Pinpoint the cell where the given text exists, returning its [x, y] midpoint coordinate. 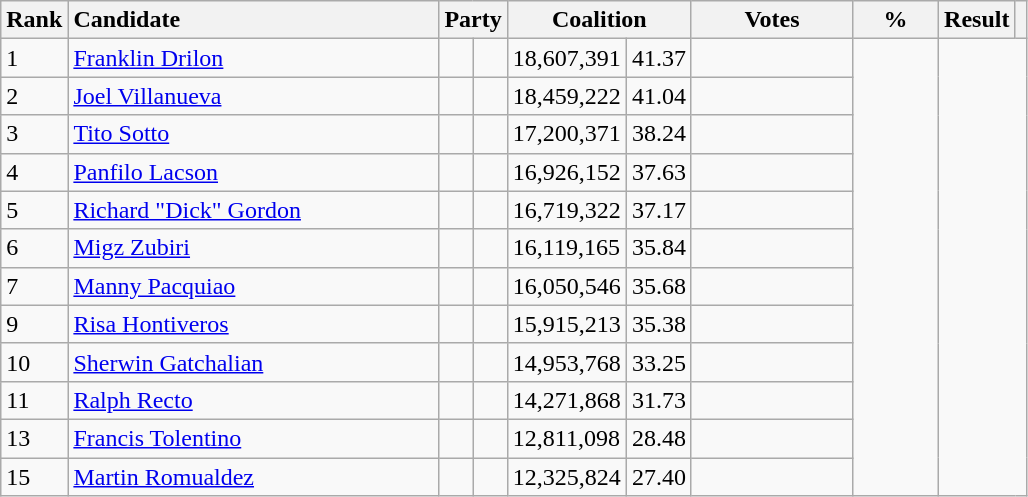
Martin Romualdez [254, 477]
Party [473, 20]
35.38 [658, 324]
Joel Villanueva [254, 96]
Candidate [254, 20]
Franklin Drilon [254, 58]
35.68 [658, 286]
Result [977, 20]
6 [34, 248]
18,459,222 [566, 96]
3 [34, 134]
17,200,371 [566, 134]
Migz Zubiri [254, 248]
10 [34, 362]
15 [34, 477]
Manny Pacquiao [254, 286]
4 [34, 172]
Risa Hontiveros [254, 324]
13 [34, 438]
5 [34, 210]
16,050,546 [566, 286]
14,953,768 [566, 362]
35.84 [658, 248]
Panfilo Lacson [254, 172]
Francis Tolentino [254, 438]
Tito Sotto [254, 134]
Votes [772, 20]
18,607,391 [566, 58]
Rank [34, 20]
38.24 [658, 134]
Richard "Dick" Gordon [254, 210]
11 [34, 400]
12,325,824 [566, 477]
31.73 [658, 400]
Coalition [599, 20]
14,271,868 [566, 400]
7 [34, 286]
16,119,165 [566, 248]
33.25 [658, 362]
9 [34, 324]
16,926,152 [566, 172]
37.17 [658, 210]
12,811,098 [566, 438]
1 [34, 58]
% [895, 20]
15,915,213 [566, 324]
27.40 [658, 477]
Sherwin Gatchalian [254, 362]
Ralph Recto [254, 400]
41.37 [658, 58]
28.48 [658, 438]
37.63 [658, 172]
2 [34, 96]
16,719,322 [566, 210]
41.04 [658, 96]
